Scan for the cell matching the given text and deliver its (x, y) coordinate at center. 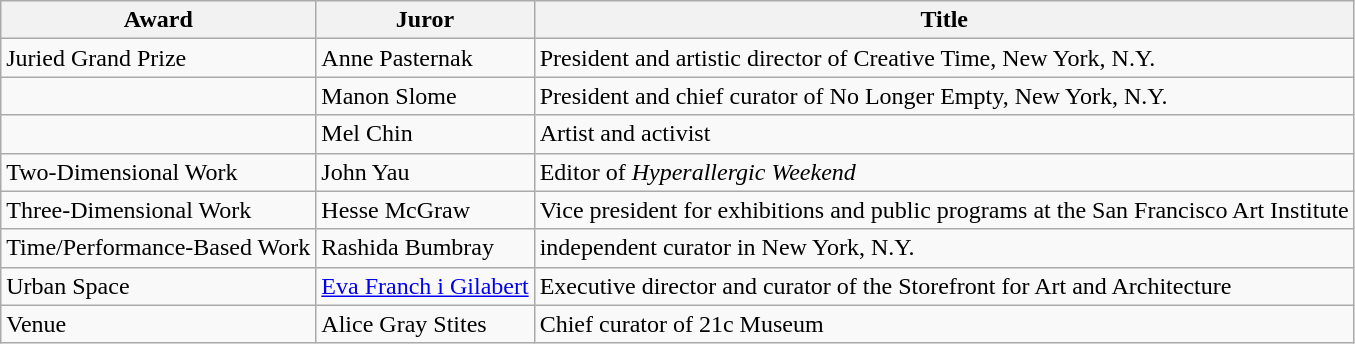
Award (158, 20)
Manon Slome (425, 96)
Two-Dimensional Work (158, 172)
Editor of Hyperallergic Weekend (944, 172)
Hesse McGraw (425, 210)
Venue (158, 324)
Time/Performance-Based Work (158, 248)
Executive director and curator of the Storefront for Art and Architecture (944, 286)
Chief curator of 21c Museum (944, 324)
Rashida Bumbray (425, 248)
Juried Grand Prize (158, 58)
Artist and activist (944, 134)
Eva Franch i Gilabert (425, 286)
Title (944, 20)
Urban Space (158, 286)
Mel Chin (425, 134)
John Yau (425, 172)
President and chief curator of No Longer Empty, New York, N.Y. (944, 96)
Alice Gray Stites (425, 324)
Three-Dimensional Work (158, 210)
Juror (425, 20)
Anne Pasternak (425, 58)
President and artistic director of Creative Time, New York, N.Y. (944, 58)
independent curator in New York, N.Y. (944, 248)
Vice president for exhibitions and public programs at the San Francisco Art Institute (944, 210)
